Identify which cell holds the provided text, then report its [x, y] central coordinate. 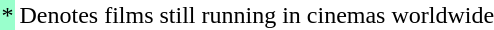
* [8, 15]
